Extract the (X, Y) coordinate from the center of the cell holding the provided text.  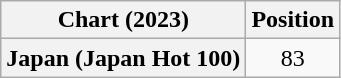
Chart (2023) (124, 20)
Position (293, 20)
83 (293, 58)
Japan (Japan Hot 100) (124, 58)
